Pinpoint the cell where the given text exists, returning its (X, Y) midpoint coordinate. 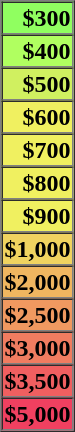
$900 (38, 216)
$2,500 (38, 314)
$1,000 (38, 248)
$300 (38, 18)
$3,000 (38, 348)
$700 (38, 150)
$5,000 (38, 414)
$600 (38, 116)
$500 (38, 84)
$3,500 (38, 380)
$400 (38, 50)
$2,000 (38, 282)
$800 (38, 182)
